Output the (x, y) coordinate of the center of the cell containing the given text.  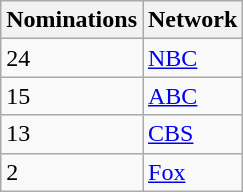
24 (72, 58)
Fox (192, 172)
Nominations (72, 20)
13 (72, 134)
CBS (192, 134)
Network (192, 20)
NBC (192, 58)
ABC (192, 96)
15 (72, 96)
2 (72, 172)
